Extract the [x, y] coordinate from the center of the cell holding the provided text.  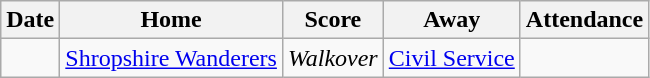
Home [172, 20]
Walkover [332, 58]
Civil Service [452, 58]
Shropshire Wanderers [172, 58]
Score [332, 20]
Away [452, 20]
Attendance [584, 20]
Date [30, 20]
